Search for the cell housing the specified text and yield its (x, y) center coordinate. 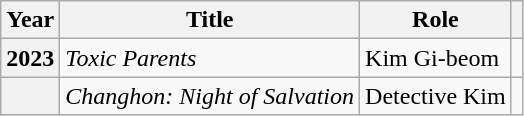
Changhon: Night of Salvation (210, 96)
Year (30, 20)
Title (210, 20)
2023 (30, 58)
Kim Gi-beom (436, 58)
Role (436, 20)
Toxic Parents (210, 58)
Detective Kim (436, 96)
